Pinpoint the cell where the given text exists, returning its [x, y] midpoint coordinate. 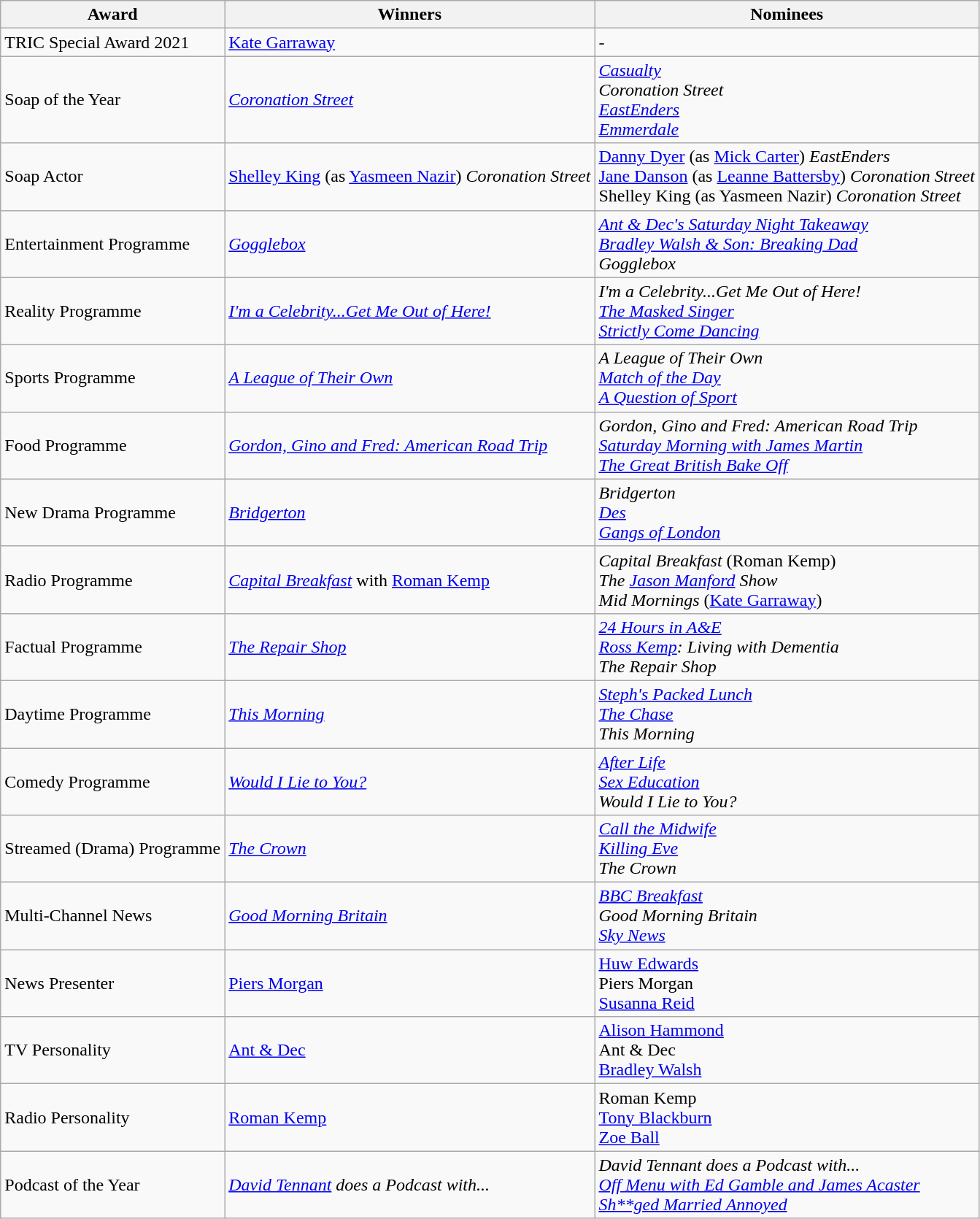
Gordon, Gino and Fred: American Road Trip Saturday Morning with James Martin The Great British Bake Off [787, 445]
Roman Kemp Tony Blackburn Zoe Ball [787, 1118]
Shelley King (as Yasmeen Nazir) Coronation Street [410, 177]
Would I Lie to You? [410, 781]
BBC Breakfast Good Morning Britain Sky News [787, 916]
A League of Their Own [410, 378]
Good Morning Britain [410, 916]
Bridgerton Des Gangs of London [787, 512]
Gogglebox [410, 244]
Streamed (Drama) Programme [112, 849]
New Drama Programme [112, 512]
Sports Programme [112, 378]
This Morning [410, 714]
Radio Personality [112, 1118]
David Tennant does a Podcast with... Off Menu with Ed Gamble and James Acaster Sh**ged Married Annoyed [787, 1185]
Soap of the Year [112, 99]
I'm a Celebrity...Get Me Out of Here! The Masked Singer Strictly Come Dancing [787, 311]
News Presenter [112, 983]
The Repair Shop [410, 647]
Danny Dyer (as Mick Carter) EastEndersJane Danson (as Leanne Battersby) Coronation Street Shelley King (as Yasmeen Nazir) Coronation Street [787, 177]
Food Programme [112, 445]
Call the Midwife Killing Eve The Crown [787, 849]
Ant & Dec [410, 1050]
Entertainment Programme [112, 244]
Daytime Programme [112, 714]
Multi-Channel News [112, 916]
TRIC Special Award 2021 [112, 42]
Steph's Packed Lunch The Chase This Morning [787, 714]
- [787, 42]
Award [112, 15]
Casualty Coronation Street EastEnders Emmerdale [787, 99]
I'm a Celebrity...Get Me Out of Here! [410, 311]
Podcast of the Year [112, 1185]
The Crown [410, 849]
Capital Breakfast with Roman Kemp [410, 580]
Gordon, Gino and Fred: American Road Trip [410, 445]
Huw Edwards Piers Morgan Susanna Reid [787, 983]
Bridgerton [410, 512]
Nominees [787, 15]
After Life Sex Education Would I Lie to You? [787, 781]
Capital Breakfast (Roman Kemp) The Jason Manford Show Mid Mornings (Kate Garraway) [787, 580]
Factual Programme [112, 647]
Kate Garraway [410, 42]
Piers Morgan [410, 983]
Soap Actor [112, 177]
Roman Kemp [410, 1118]
Coronation Street [410, 99]
Comedy Programme [112, 781]
24 Hours in A&E Ross Kemp: Living with Dementia The Repair Shop [787, 647]
David Tennant does a Podcast with... [410, 1185]
Reality Programme [112, 311]
Ant & Dec's Saturday Night Takeaway Bradley Walsh & Son: Breaking Dad Gogglebox [787, 244]
A League of Their Own Match of the Day A Question of Sport [787, 378]
Radio Programme [112, 580]
TV Personality [112, 1050]
Alison Hammond Ant & Dec Bradley Walsh [787, 1050]
Winners [410, 15]
